Identify which cell holds the provided text, then report its (X, Y) central coordinate. 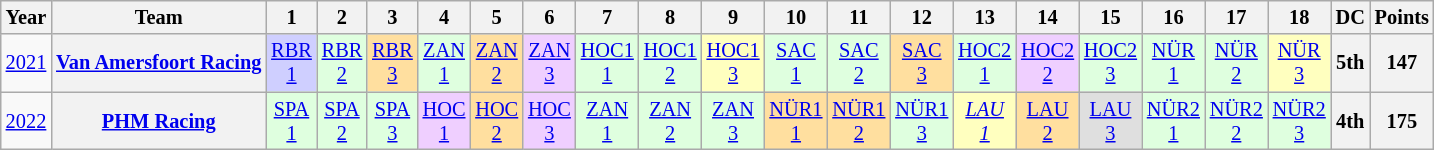
1 (291, 17)
9 (734, 17)
NÜR3 (1300, 63)
Year (26, 17)
HOC3 (550, 121)
LAU2 (1048, 121)
8 (670, 17)
SAC3 (922, 63)
HOC22 (1048, 63)
3 (392, 17)
SPA3 (392, 121)
HOC11 (608, 63)
HOC13 (734, 63)
13 (984, 17)
2 (342, 17)
11 (858, 17)
HOC23 (1110, 63)
2022 (26, 121)
SPA2 (342, 121)
SAC2 (858, 63)
2021 (26, 63)
4th (1350, 121)
7 (608, 17)
NÜR21 (1174, 121)
4 (444, 17)
RBR1 (291, 63)
5 (496, 17)
NÜR2 (1236, 63)
14 (1048, 17)
DC (1350, 17)
Team (158, 17)
12 (922, 17)
NÜR13 (922, 121)
15 (1110, 17)
RBR2 (342, 63)
10 (796, 17)
Van Amersfoort Racing (158, 63)
LAU1 (984, 121)
17 (1236, 17)
HOC1 (444, 121)
HOC21 (984, 63)
175 (1402, 121)
18 (1300, 17)
SPA1 (291, 121)
SAC1 (796, 63)
16 (1174, 17)
RBR3 (392, 63)
NÜR22 (1236, 121)
5th (1350, 63)
PHM Racing (158, 121)
147 (1402, 63)
LAU3 (1110, 121)
6 (550, 17)
NÜR1 (1174, 63)
NÜR11 (796, 121)
HOC2 (496, 121)
HOC12 (670, 63)
NÜR23 (1300, 121)
NÜR12 (858, 121)
Points (1402, 17)
